Find where the given text appears and provide that cell's center as (X, Y) coordinate. 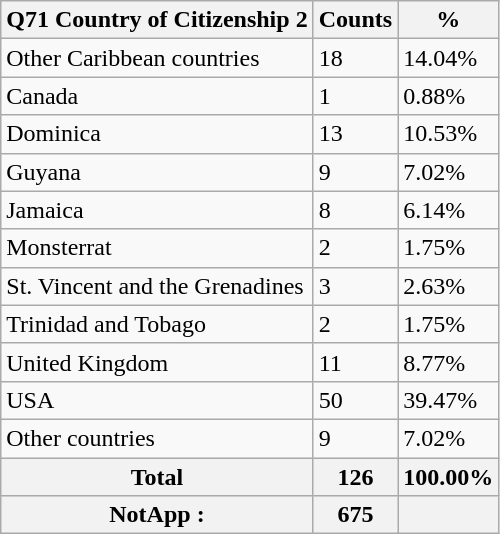
50 (355, 400)
6.14% (448, 210)
Counts (355, 20)
Jamaica (157, 210)
11 (355, 362)
Other Caribbean countries (157, 58)
United Kingdom (157, 362)
USA (157, 400)
NotApp : (157, 515)
8.77% (448, 362)
% (448, 20)
Q71 Country of Citizenship 2 (157, 20)
2.63% (448, 286)
13 (355, 134)
Total (157, 477)
18 (355, 58)
Dominica (157, 134)
Monsterrat (157, 248)
Other countries (157, 438)
39.47% (448, 400)
3 (355, 286)
Trinidad and Tobago (157, 324)
675 (355, 515)
1 (355, 96)
Guyana (157, 172)
0.88% (448, 96)
8 (355, 210)
126 (355, 477)
St. Vincent and the Grenadines (157, 286)
Canada (157, 96)
10.53% (448, 134)
14.04% (448, 58)
100.00% (448, 477)
